Output the (X, Y) coordinate of the center of the cell containing the given text.  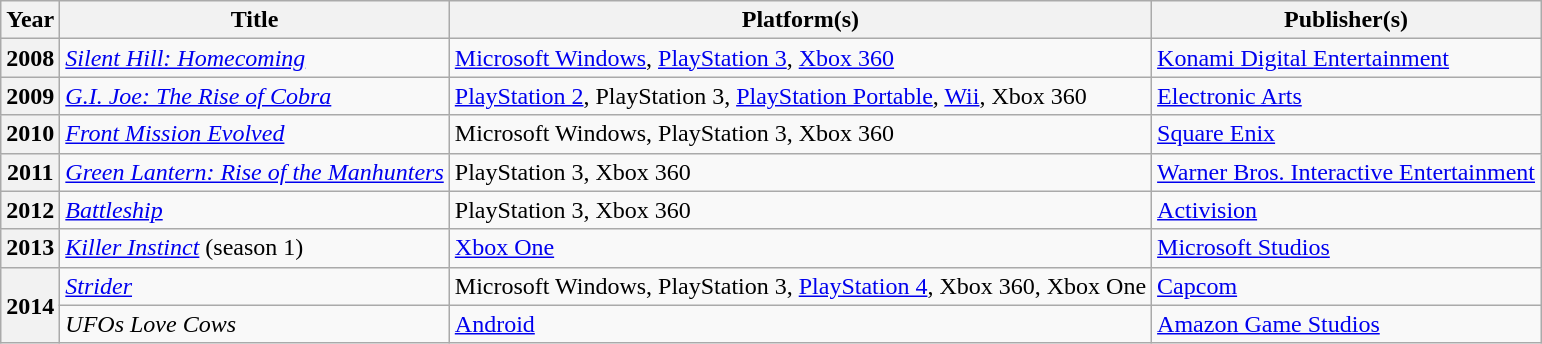
Year (30, 20)
Strider (254, 286)
Title (254, 20)
Electronic Arts (1346, 96)
2014 (30, 305)
2011 (30, 172)
Xbox One (800, 248)
2010 (30, 134)
Amazon Game Studios (1346, 324)
Microsoft Studios (1346, 248)
G.I. Joe: The Rise of Cobra (254, 96)
Publisher(s) (1346, 20)
UFOs Love Cows (254, 324)
Killer Instinct (season 1) (254, 248)
PlayStation 2, PlayStation 3, PlayStation Portable, Wii, Xbox 360 (800, 96)
2013 (30, 248)
Android (800, 324)
2008 (30, 58)
Capcom (1346, 286)
Konami Digital Entertainment (1346, 58)
Front Mission Evolved (254, 134)
Microsoft Windows, PlayStation 3, PlayStation 4, Xbox 360, Xbox One (800, 286)
Battleship (254, 210)
2012 (30, 210)
Warner Bros. Interactive Entertainment (1346, 172)
Activision (1346, 210)
2009 (30, 96)
Square Enix (1346, 134)
Green Lantern: Rise of the Manhunters (254, 172)
Silent Hill: Homecoming (254, 58)
Platform(s) (800, 20)
